Output the [x, y] coordinate of the center of the cell containing the given text.  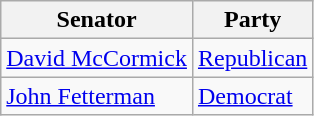
David McCormick [97, 58]
Party [252, 20]
Senator [97, 20]
Republican [252, 58]
Democrat [252, 96]
John Fetterman [97, 96]
